Return the [x, y] coordinate for the center point of the cell that contains the specified text.  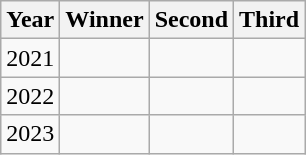
Year [30, 20]
Winner [104, 20]
2023 [30, 134]
2021 [30, 58]
Second [191, 20]
2022 [30, 96]
Third [270, 20]
